Return [X, Y] of the center of cell containing provided text 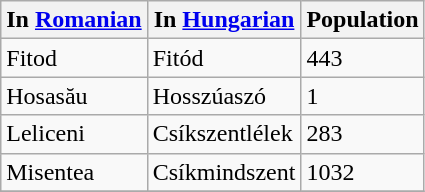
In Hungarian [224, 20]
Csíkszentlélek [224, 134]
Hosasău [74, 96]
Population [362, 20]
Csíkmindszent [224, 172]
In Romanian [74, 20]
443 [362, 58]
1 [362, 96]
283 [362, 134]
Leliceni [74, 134]
Hosszúaszó [224, 96]
1032 [362, 172]
Fitod [74, 58]
Fitód [224, 58]
Misentea [74, 172]
